Extract the [x, y] coordinate from the center of the cell holding the provided text.  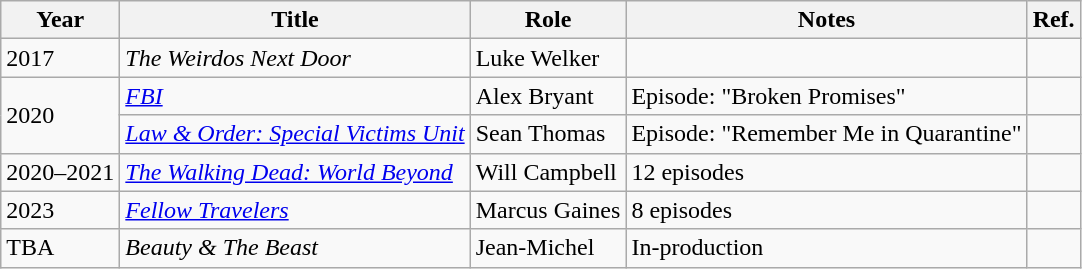
12 episodes [826, 172]
Episode: "Broken Promises" [826, 96]
2020 [60, 115]
Year [60, 20]
Role [548, 20]
Fellow Travelers [295, 210]
FBI [295, 96]
Episode: "Remember Me in Quarantine" [826, 134]
Alex Bryant [548, 96]
Jean-Michel [548, 248]
Will Campbell [548, 172]
2023 [60, 210]
Sean Thomas [548, 134]
2020–2021 [60, 172]
The Walking Dead: World Beyond [295, 172]
Ref. [1054, 20]
2017 [60, 58]
TBA [60, 248]
The Weirdos Next Door [295, 58]
Marcus Gaines [548, 210]
Luke Welker [548, 58]
Law & Order: Special Victims Unit [295, 134]
Title [295, 20]
8 episodes [826, 210]
In-production [826, 248]
Beauty & The Beast [295, 248]
Notes [826, 20]
